Return (x, y) of the center of cell containing provided text 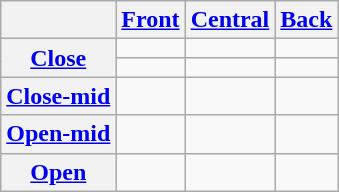
Central (230, 20)
Close-mid (58, 96)
Close (58, 58)
Open (58, 172)
Front (150, 20)
Back (306, 20)
Open-mid (58, 134)
